Provide the [X, Y] coordinate of the cell's center where the given text is located.  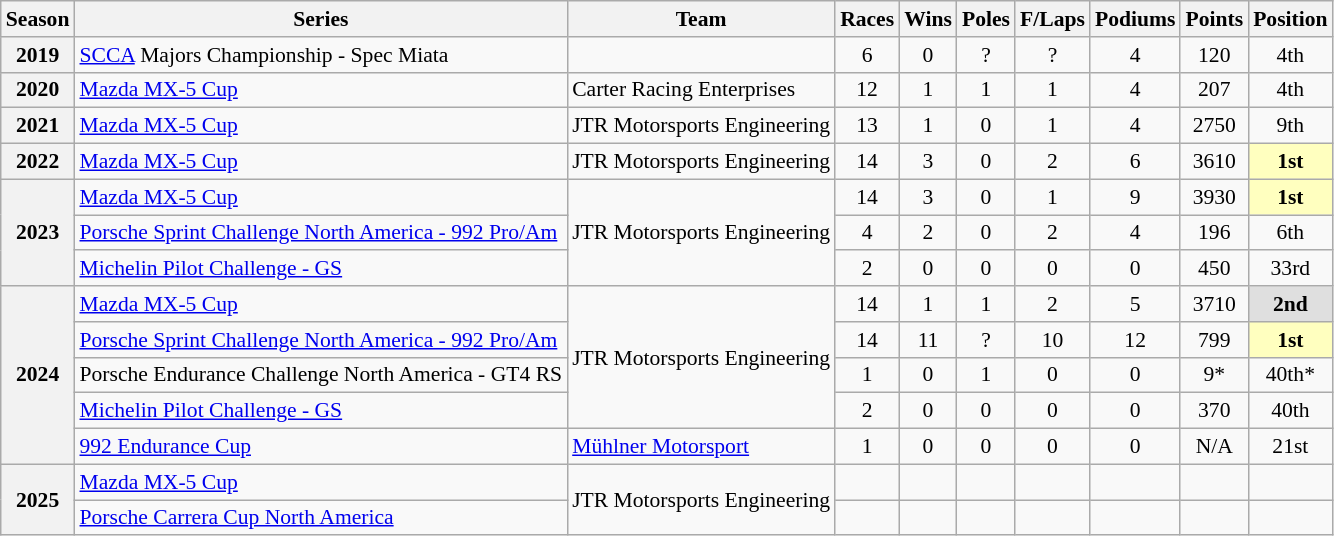
2020 [38, 90]
Position [1290, 19]
33rd [1290, 269]
3930 [1214, 197]
370 [1214, 411]
40th* [1290, 375]
Points [1214, 19]
450 [1214, 269]
2021 [38, 126]
Races [867, 19]
F/Laps [1052, 19]
Mühlner Motorsport [701, 447]
Poles [986, 19]
10 [1052, 340]
21st [1290, 447]
11 [928, 340]
Carter Racing Enterprises [701, 90]
Season [38, 19]
992 Endurance Cup [320, 447]
13 [867, 126]
Series [320, 19]
N/A [1214, 447]
9 [1136, 197]
Team [701, 19]
6th [1290, 233]
2024 [38, 375]
2750 [1214, 126]
Porsche Endurance Challenge North America - GT4 RS [320, 375]
SCCA Majors Championship - Spec Miata [320, 55]
207 [1214, 90]
196 [1214, 233]
3610 [1214, 162]
2025 [38, 500]
Podiums [1136, 19]
Porsche Carrera Cup North America [320, 518]
2022 [38, 162]
2nd [1290, 304]
9th [1290, 126]
2019 [38, 55]
2023 [38, 232]
40th [1290, 411]
3710 [1214, 304]
9* [1214, 375]
799 [1214, 340]
120 [1214, 55]
5 [1136, 304]
Wins [928, 19]
